From the cell containing the given text, extract its center point as (x, y) coordinate. 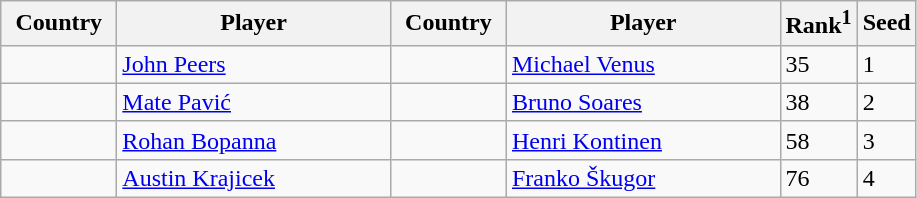
1 (886, 64)
Michael Venus (643, 64)
Rank1 (818, 24)
Mate Pavić (254, 102)
Henri Kontinen (643, 140)
3 (886, 140)
76 (818, 178)
4 (886, 178)
Austin Krajicek (254, 178)
Bruno Soares (643, 102)
2 (886, 102)
35 (818, 64)
58 (818, 140)
Seed (886, 24)
38 (818, 102)
Rohan Bopanna (254, 140)
John Peers (254, 64)
Franko Škugor (643, 178)
